Extract the [X, Y] coordinate from the center of the cell holding the provided text.  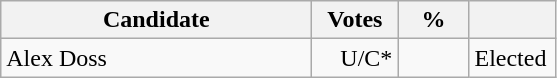
% [434, 20]
Votes [355, 20]
U/C* [355, 58]
Candidate [156, 20]
Elected [512, 58]
Alex Doss [156, 58]
